Search for the cell housing the specified text and yield its (X, Y) center coordinate. 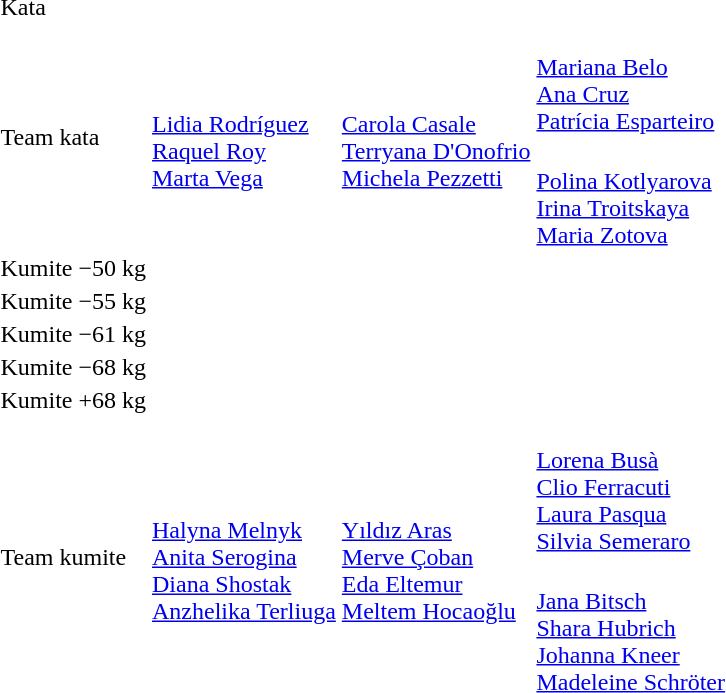
Lidia RodríguezRaquel RoyMarta Vega (244, 138)
Carola CasaleTerryana D'OnofrioMichela Pezzetti (436, 138)
